Pinpoint the cell where the given text exists, returning its (X, Y) midpoint coordinate. 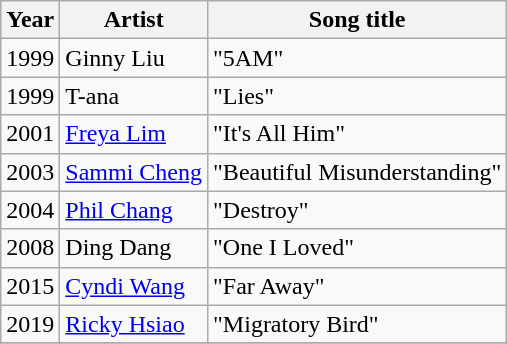
Ginny Liu (134, 58)
"Beautiful Misunderstanding" (358, 172)
2003 (30, 172)
Phil Chang (134, 210)
"One I Loved" (358, 248)
2019 (30, 324)
Freya Lim (134, 134)
Sammi Cheng (134, 172)
"5AM" (358, 58)
2004 (30, 210)
Artist (134, 20)
T-ana (134, 96)
2015 (30, 286)
2001 (30, 134)
"Destroy" (358, 210)
"Lies" (358, 96)
2008 (30, 248)
Song title (358, 20)
Ding Dang (134, 248)
"Migratory Bird" (358, 324)
Year (30, 20)
Ricky Hsiao (134, 324)
"Far Away" (358, 286)
"It's All Him" (358, 134)
Cyndi Wang (134, 286)
